Capture the cell that displays the provided text and extract its (x, y) central coordinate. 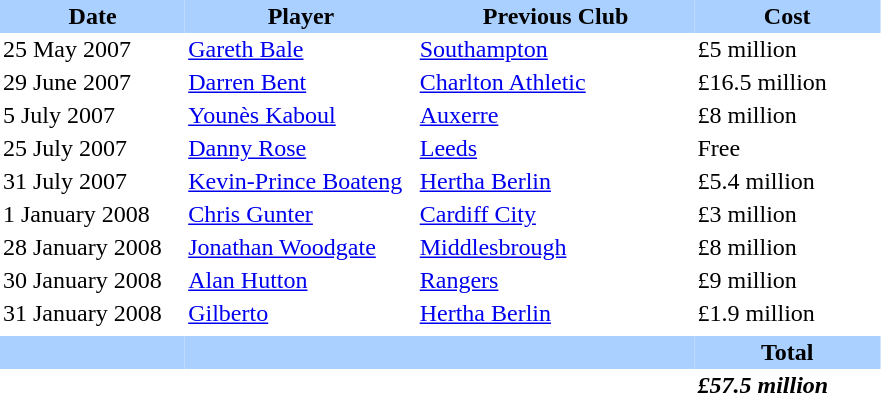
Previous Club (556, 16)
Danny Rose (301, 148)
Jonathan Woodgate (301, 248)
Total (788, 352)
Date (92, 16)
Rangers (556, 280)
31 July 2007 (92, 182)
1 January 2008 (92, 214)
25 July 2007 (92, 148)
Free (788, 148)
Auxerre (556, 116)
5 July 2007 (92, 116)
Gareth Bale (301, 50)
Charlton Athletic (556, 82)
£3 million (788, 214)
Chris Gunter (301, 214)
£5 million (788, 50)
Younès Kaboul (301, 116)
Alan Hutton (301, 280)
Southampton (556, 50)
30 January 2008 (92, 280)
£9 million (788, 280)
29 June 2007 (92, 82)
Player (301, 16)
£16.5 million (788, 82)
Leeds (556, 148)
31 January 2008 (92, 314)
Cardiff City (556, 214)
Middlesbrough (556, 248)
Gilberto (301, 314)
Cost (788, 16)
Darren Bent (301, 82)
£5.4 million (788, 182)
28 January 2008 (92, 248)
Kevin-Prince Boateng (301, 182)
£1.9 million (788, 314)
25 May 2007 (92, 50)
